Return (x, y) of the center of cell containing provided text 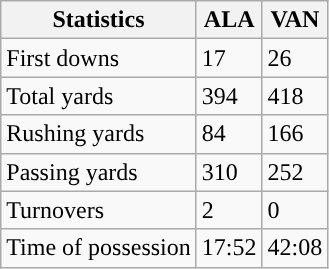
394 (229, 96)
Statistics (99, 20)
42:08 (295, 248)
84 (229, 134)
310 (229, 172)
17 (229, 58)
Total yards (99, 96)
26 (295, 58)
First downs (99, 58)
252 (295, 172)
166 (295, 134)
Passing yards (99, 172)
0 (295, 210)
ALA (229, 20)
Turnovers (99, 210)
17:52 (229, 248)
418 (295, 96)
Rushing yards (99, 134)
VAN (295, 20)
Time of possession (99, 248)
2 (229, 210)
